Pinpoint the cell where the given text exists, returning its [X, Y] midpoint coordinate. 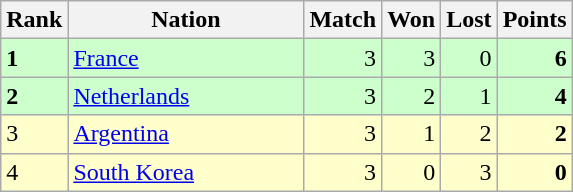
South Korea [186, 172]
Argentina [186, 134]
Lost [469, 20]
Points [534, 20]
France [186, 58]
Won [412, 20]
6 [534, 58]
Netherlands [186, 96]
Match [343, 20]
Nation [186, 20]
Rank [34, 20]
